For the text-containing cell, return its midpoint in [X, Y] coordinate format. 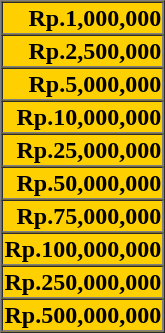
Rp.250,000,000 [84, 282]
Rp.500,000,000 [84, 314]
Rp.25,000,000 [84, 150]
Rp.5,000,000 [84, 84]
Rp.10,000,000 [84, 116]
Rp.75,000,000 [84, 216]
Rp.2,500,000 [84, 50]
Rp.50,000,000 [84, 182]
Rp.100,000,000 [84, 248]
Rp.1,000,000 [84, 18]
